Locate the cell with the specified text and output its [x, y] center coordinate. 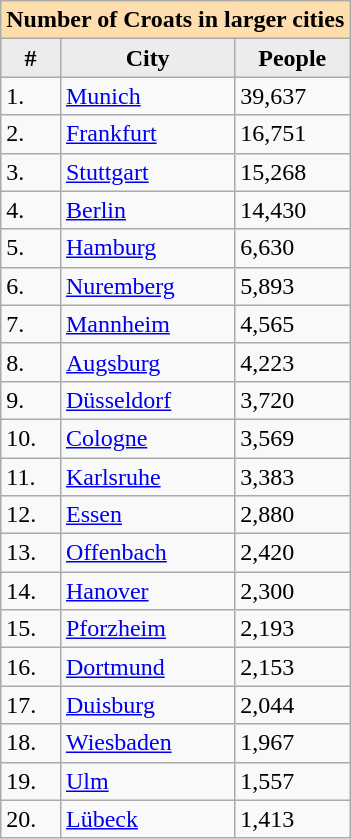
3,569 [292, 438]
6,630 [292, 248]
1,967 [292, 743]
Frankfurt [147, 134]
Berlin [147, 210]
16. [31, 667]
Wiesbaden [147, 743]
Augsburg [147, 362]
15. [31, 629]
Munich [147, 96]
1. [31, 96]
4,565 [292, 324]
6. [31, 286]
1,413 [292, 819]
Stuttgart [147, 172]
7. [31, 324]
2,193 [292, 629]
5. [31, 248]
14. [31, 591]
20. [31, 819]
Number of Croats in larger cities [176, 20]
Essen [147, 515]
16,751 [292, 134]
Mannheim [147, 324]
Ulm [147, 781]
Dortmund [147, 667]
8. [31, 362]
10. [31, 438]
Düsseldorf [147, 400]
2,153 [292, 667]
14,430 [292, 210]
5,893 [292, 286]
Offenbach [147, 553]
13. [31, 553]
3,383 [292, 477]
17. [31, 705]
2,420 [292, 553]
Hamburg [147, 248]
2,880 [292, 515]
Hanover [147, 591]
12. [31, 515]
39,637 [292, 96]
Pforzheim [147, 629]
11. [31, 477]
City [147, 58]
3,720 [292, 400]
15,268 [292, 172]
4,223 [292, 362]
# [31, 58]
1,557 [292, 781]
2,300 [292, 591]
People [292, 58]
19. [31, 781]
Karlsruhe [147, 477]
4. [31, 210]
9. [31, 400]
Cologne [147, 438]
Lübeck [147, 819]
Duisburg [147, 705]
18. [31, 743]
3. [31, 172]
Nuremberg [147, 286]
2,044 [292, 705]
2. [31, 134]
